Find where the given text appears and provide that cell's center as [x, y] coordinate. 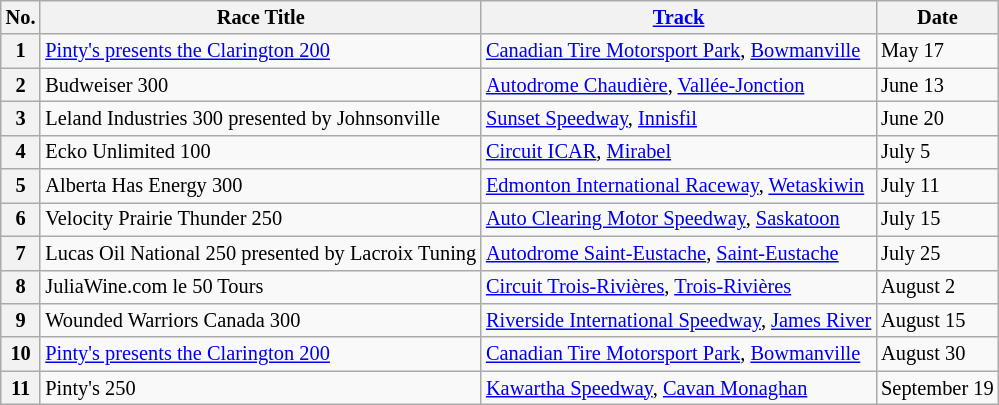
July 11 [937, 186]
Sunset Speedway, Innisfil [678, 118]
Autodrome Chaudière, Vallée-Jonction [678, 85]
August 15 [937, 320]
Pinty's 250 [260, 388]
Circuit Trois-Rivières, Trois-Rivières [678, 287]
5 [21, 186]
June 13 [937, 85]
Track [678, 17]
7 [21, 253]
3 [21, 118]
9 [21, 320]
August 2 [937, 287]
July 5 [937, 152]
2 [21, 85]
Riverside International Speedway, James River [678, 320]
July 25 [937, 253]
Lucas Oil National 250 presented by Lacroix Tuning [260, 253]
Alberta Has Energy 300 [260, 186]
Autodrome Saint-Eustache, Saint-Eustache [678, 253]
July 15 [937, 219]
May 17 [937, 51]
Leland Industries 300 presented by Johnsonville [260, 118]
11 [21, 388]
6 [21, 219]
Date [937, 17]
Wounded Warriors Canada 300 [260, 320]
Ecko Unlimited 100 [260, 152]
No. [21, 17]
4 [21, 152]
Kawartha Speedway, Cavan Monaghan [678, 388]
Budweiser 300 [260, 85]
Circuit ICAR, Mirabel [678, 152]
8 [21, 287]
Race Title [260, 17]
Velocity Prairie Thunder 250 [260, 219]
10 [21, 354]
June 20 [937, 118]
1 [21, 51]
August 30 [937, 354]
September 19 [937, 388]
Auto Clearing Motor Speedway, Saskatoon [678, 219]
JuliaWine.com le 50 Tours [260, 287]
Edmonton International Raceway, Wetaskiwin [678, 186]
